Output the (x, y) coordinate of the center of the cell containing the given text.  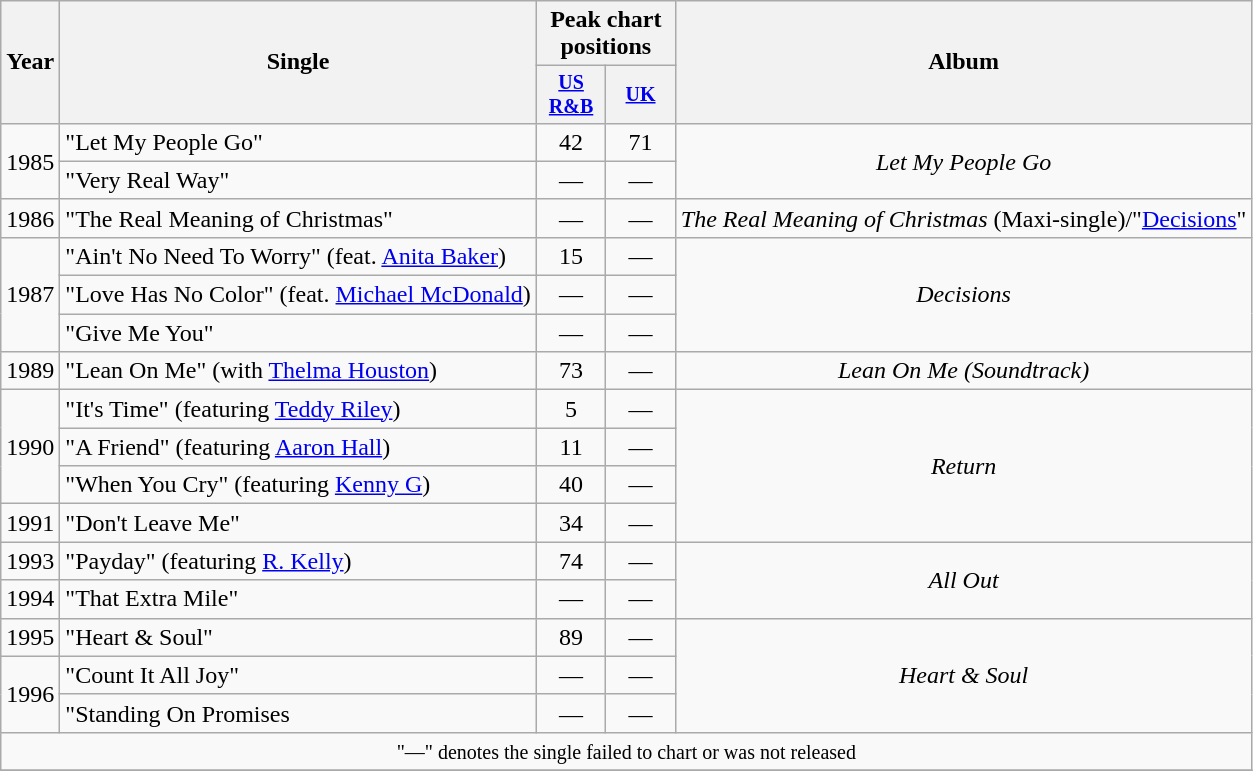
"Lean On Me" (with Thelma Houston) (298, 371)
73 (570, 371)
1993 (30, 561)
1987 (30, 294)
Peak chart positions (606, 34)
1989 (30, 371)
"Very Real Way" (298, 180)
1985 (30, 161)
"—" denotes the single failed to chart or was not released (626, 751)
Decisions (964, 294)
"The Real Meaning of Christmas" (298, 218)
42 (570, 142)
Single (298, 62)
5 (570, 409)
15 (570, 256)
Lean On Me (Soundtrack) (964, 371)
1996 (30, 694)
Let My People Go (964, 161)
"Count It All Joy" (298, 675)
"Standing On Promises (298, 713)
74 (570, 561)
Year (30, 62)
1986 (30, 218)
"When You Cry" (featuring Kenny G) (298, 485)
USR&B (570, 94)
Heart & Soul (964, 675)
1991 (30, 523)
All Out (964, 580)
11 (570, 447)
34 (570, 523)
40 (570, 485)
Album (964, 62)
"Love Has No Color" (feat. Michael McDonald) (298, 295)
"Payday" (featuring R. Kelly) (298, 561)
"Let My People Go" (298, 142)
1995 (30, 637)
"Heart & Soul" (298, 637)
"It's Time" (featuring Teddy Riley) (298, 409)
89 (570, 637)
Return (964, 466)
"That Extra Mile" (298, 599)
UK (640, 94)
"A Friend" (featuring Aaron Hall) (298, 447)
71 (640, 142)
"Give Me You" (298, 333)
The Real Meaning of Christmas (Maxi-single)/"Decisions" (964, 218)
1990 (30, 447)
1994 (30, 599)
"Don't Leave Me" (298, 523)
"Ain't No Need To Worry" (feat. Anita Baker) (298, 256)
